From the cell containing the given text, extract its center point as [X, Y] coordinate. 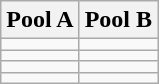
Pool B [118, 20]
Pool A [40, 20]
